Find where the given text appears and provide that cell's center as [x, y] coordinate. 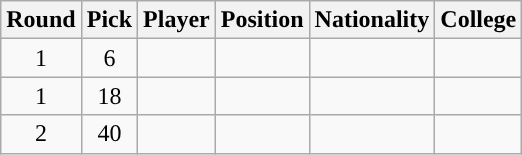
Player [177, 20]
Pick [109, 20]
18 [109, 96]
College [478, 20]
Position [262, 20]
6 [109, 58]
2 [41, 134]
Round [41, 20]
40 [109, 134]
Nationality [372, 20]
